Locate the cell with the specified text and output its [X, Y] center coordinate. 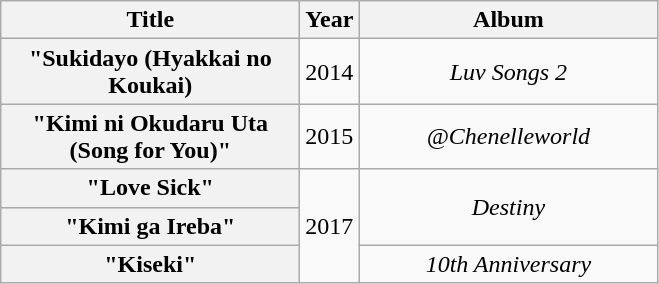
2015 [330, 136]
"Love Sick" [150, 188]
"Kimi ni Okudaru Uta (Song for You)" [150, 136]
"Kimi ga Ireba" [150, 226]
10th Anniversary [508, 264]
@Chenelleworld [508, 136]
Destiny [508, 207]
Year [330, 20]
Album [508, 20]
Title [150, 20]
"Sukidayo (Hyakkai no Koukai) [150, 72]
"Kiseki" [150, 264]
2014 [330, 72]
2017 [330, 226]
Luv Songs 2 [508, 72]
